Locate the cell with the specified text and output its (x, y) center coordinate. 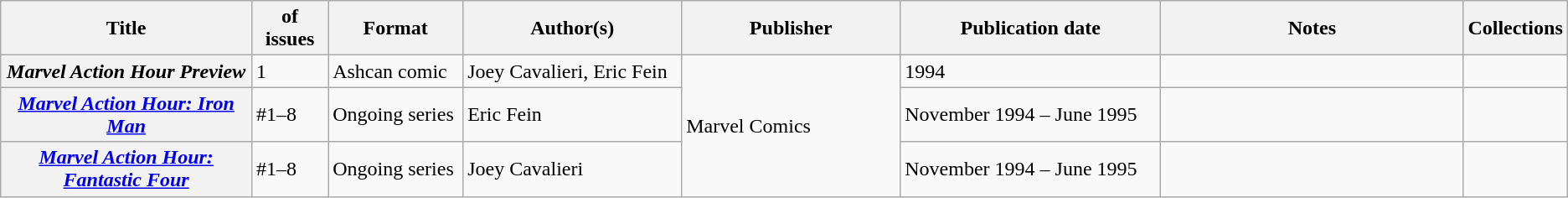
Ashcan comic (395, 71)
Publisher (791, 29)
Marvel Action Hour: Fantastic Four (126, 169)
Marvel Action Hour Preview (126, 71)
Joey Cavalieri (573, 169)
Publication date (1030, 29)
Marvel Action Hour: Iron Man (126, 114)
Author(s) (573, 29)
Marvel Comics (791, 126)
1 (290, 71)
Joey Cavalieri, Eric Fein (573, 71)
Collections (1515, 29)
Notes (1312, 29)
Format (395, 29)
Eric Fein (573, 114)
of issues (290, 29)
Title (126, 29)
1994 (1030, 71)
